Scan for the cell matching the given text and deliver its (X, Y) coordinate at center. 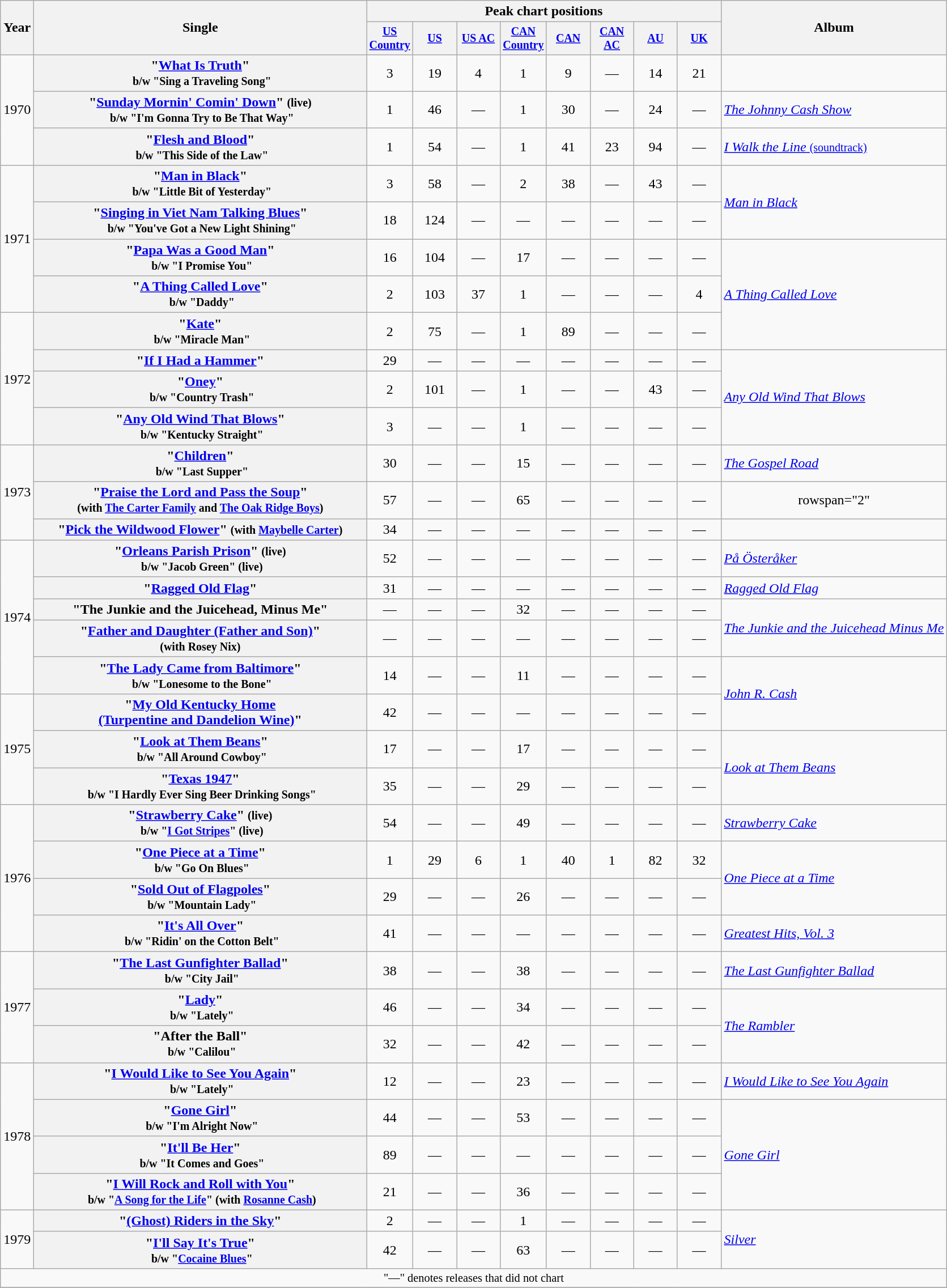
12 (390, 1081)
1977 (17, 1008)
"Texas 1947" b/w "I Hardly Ever Sing Beer Drinking Songs" (201, 787)
US AC (478, 39)
"Pick the Wildwood Flower" (with Maybelle Carter) (201, 529)
"The Junkie and the Juicehead, Minus Me" (201, 609)
Album (834, 28)
"Lady" b/w "Lately" (201, 1008)
19 (435, 73)
Any Old Wind That Blows (834, 397)
US Country (390, 39)
82 (655, 860)
63 (523, 1250)
John R. Cash (834, 694)
One Piece at a Time (834, 878)
40 (568, 860)
"The Lady Came from Baltimore" b/w "Lonesome to the Bone" (201, 675)
36 (523, 1191)
A Thing Called Love (834, 295)
Peak chart positions (544, 11)
Man in Black (834, 202)
94 (655, 146)
53 (523, 1117)
"A Thing Called Love" b/w "Daddy" (201, 295)
"Singing in Viet Nam Talking Blues" b/w "You've Got a New Light Shining" (201, 221)
The Rambler (834, 1026)
"Man in Black" b/w "Little Bit of Yesterday" (201, 184)
"(Ghost) Riders in the Sky" (201, 1221)
Silver (834, 1239)
"Orleans Parish Prison" (live) b/w "Jacob Green" (live) (201, 559)
The Last Gunfighter Ballad (834, 970)
"Children" b/w "Last Supper" (201, 464)
18 (390, 221)
AU (655, 39)
"Gone Girl" b/w "I'm Alright Now" (201, 1117)
15 (523, 464)
"Sunday Mornin' Comin' Down" (live) b/w "I'm Gonna Try to Be That Way" (201, 110)
"What Is Truth" b/w "Sing a Traveling Song" (201, 73)
"Look at Them Beans" b/w "All Around Cowboy" (201, 749)
"I'll Say It's True" b/w "Cocaine Blues" (201, 1250)
CAN Country (523, 39)
24 (655, 110)
"Any Old Wind That Blows" b/w "Kentucky Straight" (201, 426)
Strawberry Cake (834, 823)
"Strawberry Cake" (live) b/w "I Got Stripes" (live) (201, 823)
"I Would Like to See You Again" b/w "Lately" (201, 1081)
31 (390, 588)
44 (390, 1117)
65 (523, 500)
35 (390, 787)
Year (17, 28)
I Walk the Line (soundtrack) (834, 146)
"After the Ball" b/w "Calilou" (201, 1044)
"Kate" b/w "Miracle Man" (201, 331)
1973 (17, 492)
The Junkie and the Juicehead Minus Me (834, 628)
1970 (17, 110)
124 (435, 221)
"Father and Daughter (Father and Son)"(with Rosey Nix) (201, 638)
"Ragged Old Flag" (201, 588)
På Österåker (834, 559)
1978 (17, 1136)
9 (568, 73)
CAN (568, 39)
6 (478, 860)
"It'll Be Her" b/w "It Comes and Goes" (201, 1155)
101 (435, 390)
Look at Them Beans (834, 768)
57 (390, 500)
1972 (17, 379)
1979 (17, 1239)
11 (523, 675)
37 (478, 295)
US (435, 39)
"I Will Rock and Roll with You" b/w "A Song for the Life" (with Rosanne Cash) (201, 1191)
26 (523, 896)
CAN AC (612, 39)
Ragged Old Flag (834, 588)
rowspan="2" (834, 500)
Greatest Hits, Vol. 3 (834, 934)
49 (523, 823)
The Gospel Road (834, 464)
1976 (17, 878)
"—" denotes releases that did not chart (474, 1278)
"It's All Over" b/w "Ridin' on the Cotton Belt" (201, 934)
75 (435, 331)
The Johnny Cash Show (834, 110)
"One Piece at a Time" b/w "Go On Blues" (201, 860)
16 (390, 257)
"If I Had a Hammer" (201, 360)
1971 (17, 239)
Single (201, 28)
1974 (17, 617)
52 (390, 559)
I Would Like to See You Again (834, 1081)
UK (699, 39)
"Oney" b/w "Country Trash" (201, 390)
58 (435, 184)
"Papa Was a Good Man" b/w "I Promise You" (201, 257)
"Praise the Lord and Pass the Soup"(with The Carter Family and The Oak Ridge Boys) (201, 500)
Gone Girl (834, 1155)
104 (435, 257)
103 (435, 295)
1975 (17, 749)
"Sold Out of Flagpoles" b/w "Mountain Lady" (201, 896)
"Flesh and Blood" b/w "This Side of the Law" (201, 146)
"My Old Kentucky Home(Turpentine and Dandelion Wine)" (201, 712)
"The Last Gunfighter Ballad" b/w "City Jail" (201, 970)
